Extract the (x, y) coordinate from the center of the cell holding the provided text.  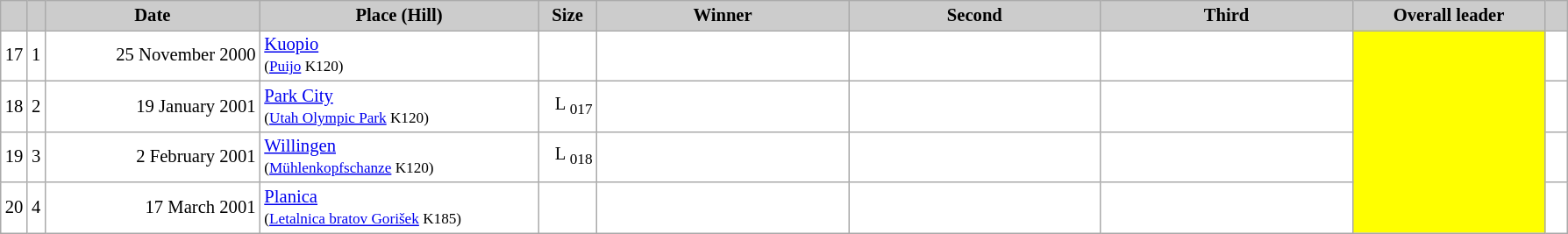
Second (975, 15)
Winner (723, 15)
18 (14, 106)
17 (14, 55)
Place (Hill) (398, 15)
1 (36, 55)
19 (14, 157)
Willingen(Mühlenkopfschanze K120) (398, 157)
Planica(Letalnica bratov Gorišek K185) (398, 208)
Park City(Utah Olympic Park K120) (398, 106)
Size (568, 15)
17 March 2001 (153, 208)
2 February 2001 (153, 157)
20 (14, 208)
Overall leader (1449, 15)
2 (36, 106)
L 018 (568, 157)
19 January 2001 (153, 106)
Date (153, 15)
25 November 2000 (153, 55)
Third (1226, 15)
Kuopio(Puijo K120) (398, 55)
L 017 (568, 106)
3 (36, 157)
4 (36, 208)
